Search for the cell housing the specified text and yield its [x, y] center coordinate. 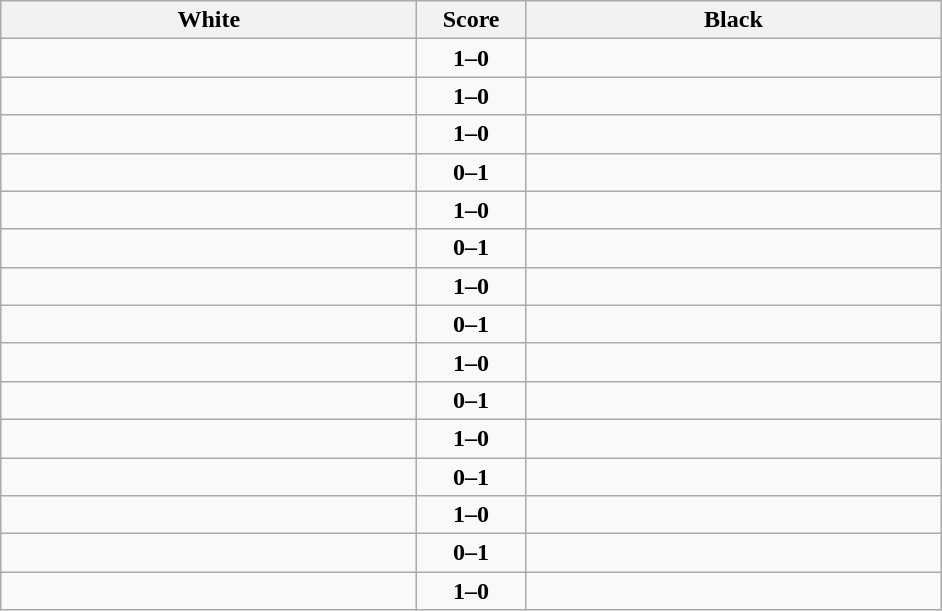
Black [733, 20]
White [209, 20]
Score [472, 20]
